Return the (X, Y) coordinate for the center point of the cell that contains the specified text.  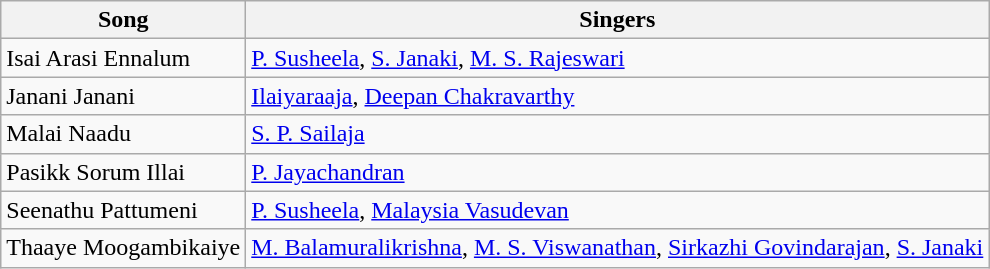
Malai Naadu (124, 134)
Pasikk Sorum Illai (124, 172)
Seenathu Pattumeni (124, 210)
Isai Arasi Ennalum (124, 58)
M. Balamuralikrishna, M. S. Viswanathan, Sirkazhi Govindarajan, S. Janaki (618, 248)
P. Jayachandran (618, 172)
Song (124, 20)
Ilaiyaraaja, Deepan Chakravarthy (618, 96)
S. P. Sailaja (618, 134)
P. Susheela, S. Janaki, M. S. Rajeswari (618, 58)
Janani Janani (124, 96)
Thaaye Moogambikaiye (124, 248)
P. Susheela, Malaysia Vasudevan (618, 210)
Singers (618, 20)
